Capture the cell that displays the provided text and extract its [x, y] central coordinate. 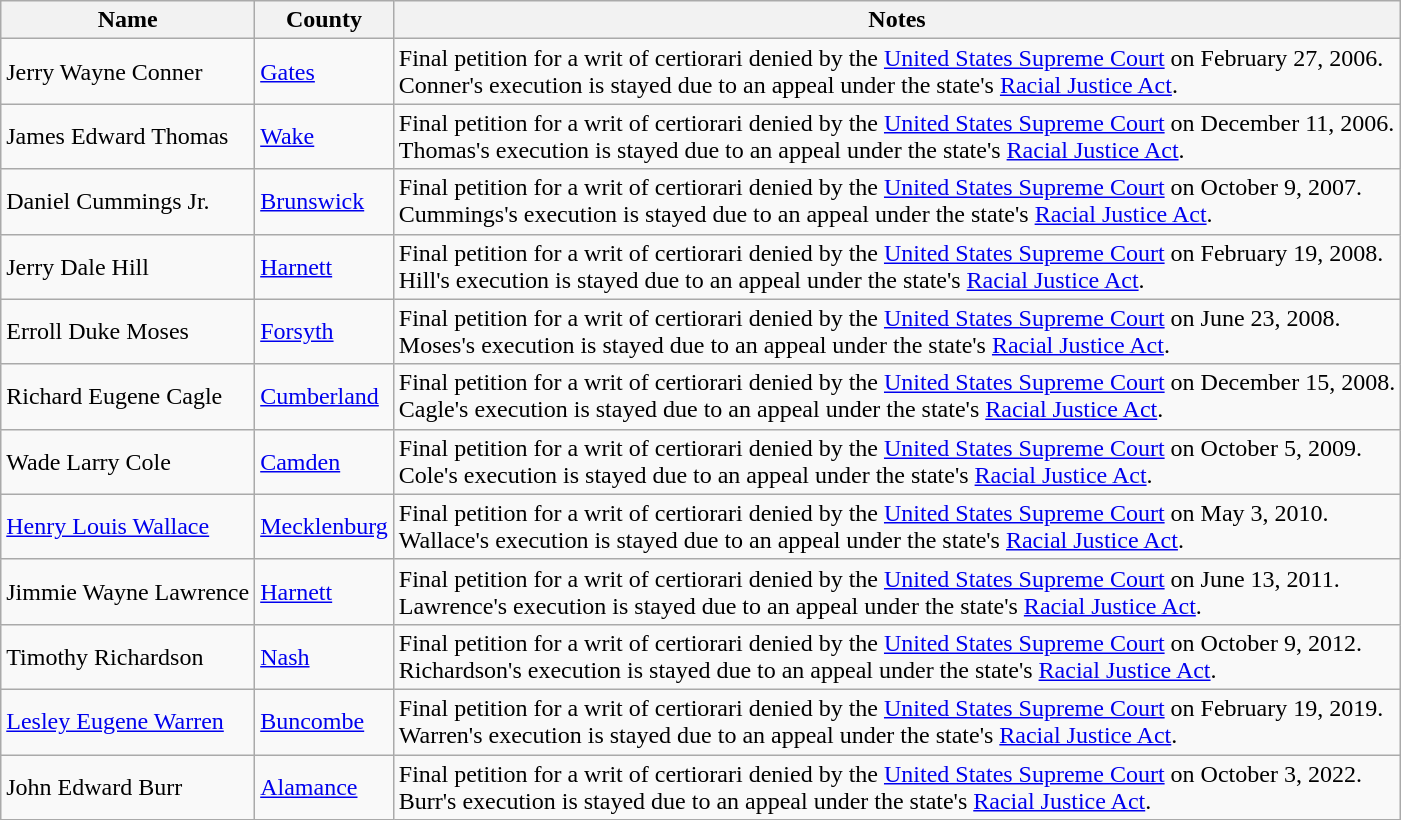
Forsyth [324, 332]
Jerry Wayne Conner [128, 72]
Wade Larry Cole [128, 462]
James Edward Thomas [128, 136]
Buncombe [324, 722]
Nash [324, 656]
Alamance [324, 786]
Richard Eugene Cagle [128, 396]
Camden [324, 462]
Cumberland [324, 396]
Erroll Duke Moses [128, 332]
Notes [896, 20]
Wake [324, 136]
Mecklenburg [324, 526]
Jerry Dale Hill [128, 266]
John Edward Burr [128, 786]
Timothy Richardson [128, 656]
Henry Louis Wallace [128, 526]
Daniel Cummings Jr. [128, 202]
Jimmie Wayne Lawrence [128, 592]
County [324, 20]
Lesley Eugene Warren [128, 722]
Name [128, 20]
Gates [324, 72]
Brunswick [324, 202]
